Search for the cell housing the specified text and yield its (x, y) center coordinate. 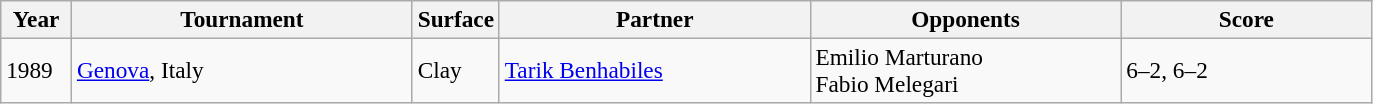
Tarik Benhabiles (654, 70)
Score (1246, 19)
Tournament (242, 19)
Clay (456, 70)
6–2, 6–2 (1246, 70)
Surface (456, 19)
1989 (36, 70)
Genova, Italy (242, 70)
Year (36, 19)
Partner (654, 19)
Opponents (966, 19)
Emilio Marturano Fabio Melegari (966, 70)
